Provide the (x, y) coordinate of the cell's center where the given text is located.  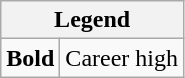
Legend (92, 20)
Career high (122, 58)
Bold (30, 58)
